Detect which cell encompasses the target text, then output its (X, Y) center coordinate. 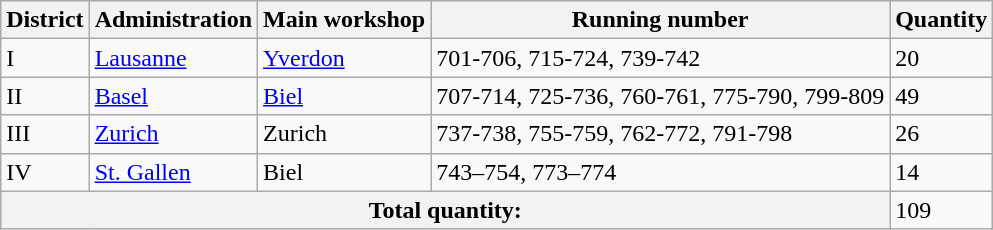
II (45, 96)
707-714, 725-736, 760-761, 775-790, 799-809 (660, 96)
26 (942, 134)
III (45, 134)
743–754, 773–774 (660, 172)
Running number (660, 20)
109 (942, 210)
701-706, 715-724, 739-742 (660, 58)
Basel (173, 96)
Total quantity: (446, 210)
District (45, 20)
Main workshop (344, 20)
Quantity (942, 20)
I (45, 58)
737-738, 755-759, 762-772, 791-798 (660, 134)
20 (942, 58)
St. Gallen (173, 172)
IV (45, 172)
Lausanne (173, 58)
Yverdon (344, 58)
Administration (173, 20)
49 (942, 96)
14 (942, 172)
